Determine the [x, y] coordinate at the center of the cell enclosing the given text.  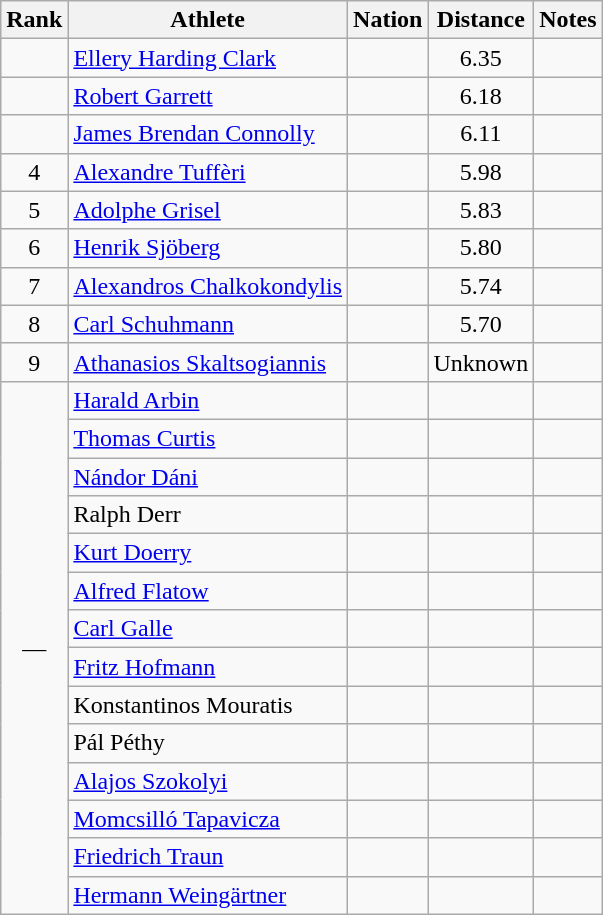
5.74 [481, 286]
Kurt Doerry [208, 553]
5.70 [481, 324]
James Brendan Connolly [208, 134]
Athanasios Skaltsogiannis [208, 362]
Momcsilló Tapavicza [208, 819]
Carl Galle [208, 629]
Fritz Hofmann [208, 667]
Harald Arbin [208, 400]
Athlete [208, 20]
Henrik Sjöberg [208, 248]
5.80 [481, 248]
4 [34, 172]
Adolphe Grisel [208, 210]
Rank [34, 20]
Alexandros Chalkokondylis [208, 286]
Alfred Flatow [208, 591]
Alexandre Tuffèri [208, 172]
6.11 [481, 134]
6.35 [481, 58]
Notes [568, 20]
Friedrich Traun [208, 857]
Robert Garrett [208, 96]
Thomas Curtis [208, 438]
5.98 [481, 172]
Ellery Harding Clark [208, 58]
Alajos Szokolyi [208, 781]
8 [34, 324]
Distance [481, 20]
Ralph Derr [208, 515]
Carl Schuhmann [208, 324]
Nation [388, 20]
Pál Péthy [208, 743]
Unknown [481, 362]
Konstantinos Mouratis [208, 705]
6 [34, 248]
5.83 [481, 210]
6.18 [481, 96]
Hermann Weingärtner [208, 895]
— [34, 648]
7 [34, 286]
9 [34, 362]
5 [34, 210]
Nándor Dáni [208, 477]
